From the cell containing the given text, extract its center point as [x, y] coordinate. 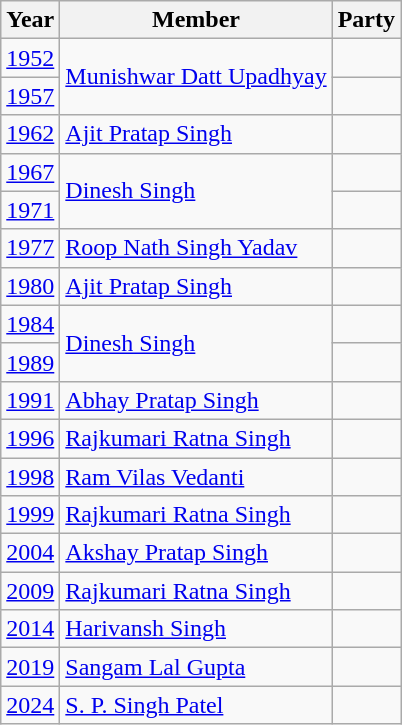
Roop Nath Singh Yadav [196, 248]
1996 [30, 438]
2014 [30, 629]
1957 [30, 96]
1967 [30, 172]
Abhay Pratap Singh [196, 400]
1999 [30, 515]
Harivansh Singh [196, 629]
2004 [30, 553]
Munishwar Datt Upadhyay [196, 77]
2009 [30, 591]
Ram Vilas Vedanti [196, 477]
1977 [30, 248]
1989 [30, 362]
Party [366, 20]
S. P. Singh Patel [196, 705]
1998 [30, 477]
1980 [30, 286]
2019 [30, 667]
1962 [30, 134]
Member [196, 20]
1991 [30, 400]
1984 [30, 324]
1971 [30, 210]
2024 [30, 705]
1952 [30, 58]
Year [30, 20]
Sangam Lal Gupta [196, 667]
Akshay Pratap Singh [196, 553]
